Pinpoint the cell where the given text exists, returning its [X, Y] midpoint coordinate. 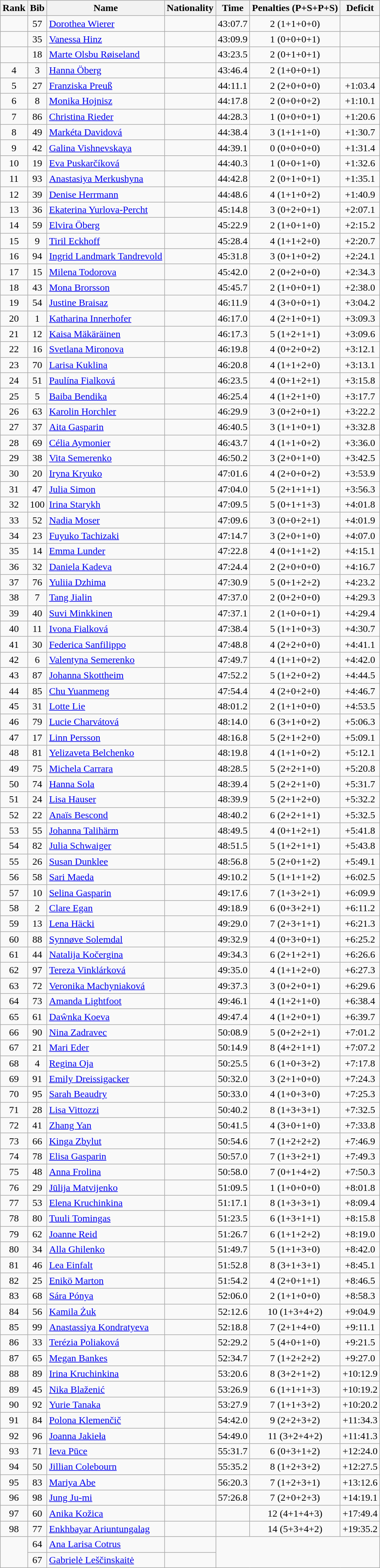
5 (1+1+3+0) [295, 1250]
Natalija Kočergina [106, 955]
4 (0+3+0+1) [295, 939]
+7:49.3 [360, 1156]
Synnøve Solemdal [106, 939]
4 (2+0+2+0) [295, 691]
+6:02.5 [360, 877]
44:39.1 [233, 148]
+5:12.1 [360, 753]
Deficit [360, 8]
+7:32.5 [360, 1110]
4 (2+0+0+2) [295, 474]
Lena Häcki [106, 923]
47:37.1 [233, 613]
Kinga Zbylut [106, 1141]
Monika Hojnisz [106, 101]
6 (3+1+0+2) [295, 722]
4 (2+2+0+0) [295, 644]
4 (3+0+1+0) [295, 1125]
5 (0+2+2+1) [295, 1032]
Mariya Abe [106, 1482]
+4:07.0 [360, 536]
+7:50.3 [360, 1172]
7 (0+1+4+2) [295, 1172]
Karolin Horchler [106, 411]
Lea Einfalt [106, 1265]
+4:16.7 [360, 567]
+5:06.3 [360, 722]
+6:39.7 [360, 1017]
48:01.2 [233, 707]
50:33.0 [233, 1094]
4 (0+1+1+2) [295, 551]
46:23.5 [233, 380]
+7:24.3 [360, 1079]
+5:32.2 [360, 799]
+2:38.0 [360, 287]
57:26.8 [233, 1498]
Zhang Yan [106, 1125]
Sari Maeda [106, 877]
3 (1+1+1+0) [295, 132]
47:24.4 [233, 567]
43:07.7 [233, 24]
48:39.4 [233, 784]
49:17.6 [233, 892]
Mari Eder [106, 1048]
50:14.9 [233, 1048]
49:37.3 [233, 986]
48:39.9 [233, 799]
45:14.8 [233, 210]
Enikö Marton [106, 1281]
+17:49.4 [360, 1513]
Emma Lunder [106, 551]
53:20.6 [233, 1374]
Tereza Vinklárková [106, 970]
43:09.9 [233, 39]
Marte Olsbu Røiseland [106, 55]
51:49.7 [233, 1250]
46:50.2 [233, 458]
+4:41.1 [360, 644]
2 (1+0+1+0) [295, 225]
1 [37, 318]
Gabrielė Leščinskaitė [106, 1560]
0 (0+0+0+0) [295, 148]
Yelizaveta Belchenko [106, 753]
+8:45.1 [360, 1265]
Susan Dunklee [106, 861]
4 (2+0+1+1) [295, 1281]
50:58.0 [233, 1172]
+9:11.1 [360, 1327]
+8:15.8 [360, 1219]
3 (0+1+0+2) [295, 256]
Federica Sanfilippo [106, 644]
6 (1+0+3+2) [295, 1063]
+9:27.0 [360, 1358]
Mona Brorsson [106, 287]
50:54.6 [233, 1141]
+8:19.0 [360, 1234]
Jillian Colebourn [106, 1467]
+8:01.8 [360, 1188]
Terézia Poliaková [106, 1343]
+4:29.3 [360, 598]
+4:30.7 [360, 629]
47:38.4 [233, 629]
Tiril Eckhoff [106, 241]
Emily Dreissigacker [106, 1079]
52:29.2 [233, 1343]
Anastasiya Merkushyna [106, 179]
46:43.7 [233, 442]
+8:58.3 [360, 1296]
+12:27.5 [360, 1467]
Sára Pónya [106, 1296]
10 (1+3+4+2) [295, 1312]
+7:01.2 [360, 1032]
+6:09.9 [360, 892]
50:32.0 [233, 1079]
Elena Kruchinkina [106, 1203]
Anna Frolina [106, 1172]
Valentyna Semerenko [106, 660]
46:17.0 [233, 318]
Ivona Fialková [106, 629]
Svetlana Mironova [106, 349]
47:54.4 [233, 691]
52:12.6 [233, 1312]
Irina Starykh [106, 505]
53:27.9 [233, 1405]
Alla Ghilenko [106, 1250]
8 (4+2+1+1) [295, 1048]
43:46.4 [233, 70]
+5:31.7 [360, 784]
+11:41.3 [360, 1435]
+8:09.4 [360, 1203]
+5:09.1 [360, 738]
Fuyuko Tachizaki [106, 536]
Ekaterina Yurlova-Percht [106, 210]
51:26.7 [233, 1234]
6 (1+1+1+3) [295, 1389]
4 (1+0+3+0) [295, 1094]
Katharina Innerhofer [106, 318]
Vita Semerenko [106, 458]
50:40.2 [233, 1110]
+3:09.3 [360, 318]
51:54.2 [233, 1281]
47:04.0 [233, 489]
+7:17.8 [360, 1063]
+6:21.3 [360, 923]
+7:07.2 [360, 1048]
Célia Aymonier [106, 442]
Nina Zadravec [106, 1032]
Anaïs Bescond [106, 815]
+5:20.8 [360, 769]
Regina Oja [106, 1063]
Julia Schwaiger [106, 846]
54:42.0 [233, 1420]
Paulína Fialková [106, 380]
5 (4+0+1+0) [295, 1343]
7 (2+3+1+1) [295, 923]
+4:01.9 [360, 520]
Franziska Preuß [106, 86]
5 (1+1+1+2) [295, 877]
51:23.5 [233, 1219]
+3:15.8 [360, 380]
46:11.9 [233, 303]
1 (0+0+1+0) [295, 163]
+1:10.1 [360, 101]
49:47.4 [233, 1017]
+3:32.8 [360, 427]
9 (2+2+3+2) [295, 1420]
+4:23.2 [360, 582]
Name [106, 8]
49:46.1 [233, 1001]
Lisa Hauser [106, 799]
4 (2+1+0+1) [295, 318]
Nika Blaženić [106, 1389]
Daŵnka Koeva [106, 1017]
+1:35.1 [360, 179]
+6:38.4 [360, 1001]
2 (0+0+0+2) [295, 101]
46:29.9 [233, 411]
46:20.8 [233, 365]
Iryna Kryuko [106, 474]
Galina Vishnevskaya [106, 148]
47:09.6 [233, 520]
Michela Carrara [106, 769]
45:31.8 [233, 256]
Milena Todorova [106, 272]
+2:15.2 [360, 225]
Ingrid Landmark Tandrevold [106, 256]
44:11.1 [233, 86]
+10:12.9 [360, 1374]
Vanessa Hinz [106, 39]
5 (1+2+0+2) [295, 675]
52:34.7 [233, 1358]
+6:29.6 [360, 986]
Joanne Reid [106, 1234]
44:17.8 [233, 101]
47:48.8 [233, 644]
51:52.8 [233, 1265]
+7:25.3 [360, 1094]
7 (1+1+3+2) [295, 1405]
49:32.9 [233, 939]
Jūlija Matvijenko [106, 1188]
3 [37, 70]
6 (2+2+1+1) [295, 815]
Nadia Moser [106, 520]
Christina Rieder [106, 117]
49:34.3 [233, 955]
Jung Ju-mi [106, 1498]
Markéta Davidová [106, 132]
47:22.8 [233, 551]
8 (3+2+1+2) [295, 1374]
Hanna Öberg [106, 70]
Elisa Gasparin [106, 1156]
+3:53.9 [360, 474]
+1:03.4 [360, 86]
Time [233, 8]
Sarah Beaudry [106, 1094]
14 (5+3+4+2) [295, 1529]
+5:41.8 [360, 830]
+4:53.5 [360, 707]
5 (1+1+0+3) [295, 629]
48:14.0 [233, 722]
Lotte Lie [106, 707]
47:49.7 [233, 660]
+1:31.4 [360, 148]
56:20.3 [233, 1482]
Yurie Tanaka [106, 1405]
52:06.0 [233, 1296]
+9:04.9 [360, 1312]
6 (1+3+1+1) [295, 1219]
44:38.4 [233, 132]
44:28.3 [233, 117]
7 (2+0+2+3) [295, 1498]
+9:21.5 [360, 1343]
55:31.7 [233, 1451]
Enkhbayar Ariuntungalag [106, 1529]
49:18.9 [233, 908]
Anastassiya Kondratyeva [106, 1327]
Dorothea Wierer [106, 24]
45:45.7 [233, 287]
99 [37, 1327]
Selina Gasparin [106, 892]
Yuliia Dzhima [106, 582]
Denise Herrmann [106, 194]
44:48.6 [233, 194]
+13:12.6 [360, 1482]
Rank [14, 8]
Larisa Kuklina [106, 365]
Lucie Charvátová [106, 722]
47:01.6 [233, 474]
5 (2+1+1+1) [295, 489]
+5:32.5 [360, 815]
Penalties (P+S+P+S) [295, 8]
48:16.8 [233, 738]
+19:35.2 [360, 1529]
+7:46.9 [360, 1141]
4 (1+2+0+1) [295, 1017]
5 (0+1+2+2) [295, 582]
46:40.5 [233, 427]
Tuuli Tomingas [106, 1219]
8 (3+1+3+1) [295, 1265]
Julia Simon [106, 489]
44:40.3 [233, 163]
46:25.4 [233, 396]
Johanna Skottheim [106, 675]
46:19.8 [233, 349]
+3:56.3 [360, 489]
+11:34.3 [360, 1420]
+6:11.2 [360, 908]
+2:07.1 [360, 210]
+6:27.3 [360, 970]
53:26.9 [233, 1389]
Megan Bankes [106, 1358]
+2:24.1 [360, 256]
Johanna Talihärm [106, 830]
3 (0+0+2+1) [295, 520]
46:17.3 [233, 334]
+3:36.0 [360, 442]
Irina Kruchinkina [106, 1374]
55:35.2 [233, 1467]
+10:19.2 [360, 1389]
+10:20.2 [360, 1405]
49:35.0 [233, 970]
6 (2+1+2+1) [295, 955]
48:19.8 [233, 753]
+4:42.0 [360, 660]
+5:43.8 [360, 846]
48:40.2 [233, 815]
45:22.9 [233, 225]
51:17.1 [233, 1203]
+3:13.1 [360, 365]
+6:26.6 [360, 955]
+1:20.6 [360, 117]
1 (1+0+0+0) [295, 1188]
Ana Larisa Cotrus [106, 1544]
+6:25.2 [360, 939]
+2:20.7 [360, 241]
Aita Gasparin [106, 427]
6 (1+1+2+2) [295, 1234]
44:42.8 [233, 179]
+1:30.7 [360, 132]
48:56.8 [233, 861]
Veronika Machyniaková [106, 986]
Anika Kožica [106, 1513]
8 (1+2+3+2) [295, 1467]
+14:19.1 [360, 1498]
Polona Klemenčič [106, 1420]
+3:17.7 [360, 396]
+1:40.9 [360, 194]
+8:42.0 [360, 1250]
3 (2+1+0+0) [295, 1079]
Ieva Pūce [106, 1451]
50:08.9 [233, 1032]
+3:12.1 [360, 349]
47:09.5 [233, 505]
+8:46.5 [360, 1281]
48:49.5 [233, 830]
Elvira Öberg [106, 225]
Joanna Jakieła [106, 1435]
7 (2+1+4+0) [295, 1327]
47:30.9 [233, 582]
Linn Persson [106, 738]
Hanna Sola [106, 784]
Clare Egan [106, 908]
43:23.5 [233, 55]
+3:22.2 [360, 411]
49:29.0 [233, 923]
+7:33.8 [360, 1125]
Kamila Żuk [106, 1312]
5 (2+0+1+2) [295, 861]
Eva Puskarčíková [106, 163]
45:28.4 [233, 241]
6 (0+3+2+1) [295, 908]
3 (1+1+0+1) [295, 427]
11 (3+2+4+2) [295, 1435]
+5:49.1 [360, 861]
45:42.0 [233, 272]
6 (0+3+1+2) [295, 1451]
Lisa Vittozzi [106, 1110]
50:41.5 [233, 1125]
100 [37, 505]
50:25.5 [233, 1063]
4 (3+0+0+1) [295, 303]
51:09.5 [233, 1188]
+4:01.8 [360, 505]
50:57.0 [233, 1156]
Suvi Minkkinen [106, 613]
Tang Jialin [106, 598]
+4:46.7 [360, 691]
54:49.0 [233, 1435]
47:37.0 [233, 598]
+4:15.1 [360, 551]
47:14.7 [233, 536]
48:28.5 [233, 769]
Bib [37, 8]
7 (1+2+3+1) [295, 1482]
+3:42.5 [360, 458]
+3:09.6 [360, 334]
Nationality [190, 8]
+3:04.2 [360, 303]
+4:29.4 [360, 613]
2 [37, 908]
5 (0+1+1+3) [295, 505]
48:51.5 [233, 846]
Baiba Bendika [106, 396]
Daniela Kadeva [106, 567]
Kaisa Mäkäräinen [106, 334]
47:52.2 [233, 675]
Justine Braisaz [106, 303]
+2:34.3 [360, 272]
49:10.2 [233, 877]
+4:44.5 [360, 675]
12 (4+1+4+3) [295, 1513]
+1:32.6 [360, 163]
52:18.8 [233, 1327]
+12:24.0 [360, 1451]
4 (0+2+0+2) [295, 349]
Chu Yuanmeng [106, 691]
Amanda Lightfoot [106, 1001]
